Detect which cell encompasses the target text, then output its [X, Y] center coordinate. 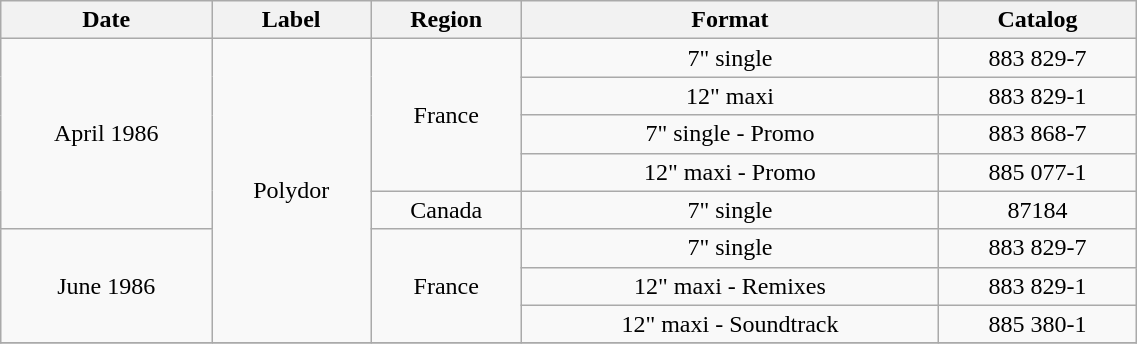
Date [106, 20]
883 868-7 [1038, 134]
7" single - Promo [730, 134]
Catalog [1038, 20]
Region [446, 20]
12" maxi - Promo [730, 172]
Format [730, 20]
885 077-1 [1038, 172]
12" maxi [730, 96]
Canada [446, 210]
12" maxi - Soundtrack [730, 324]
885 380-1 [1038, 324]
Label [292, 20]
April 1986 [106, 134]
June 1986 [106, 286]
Polydor [292, 191]
12" maxi - Remixes [730, 286]
87184 [1038, 210]
